Pinpoint the cell where the given text exists, returning its [x, y] midpoint coordinate. 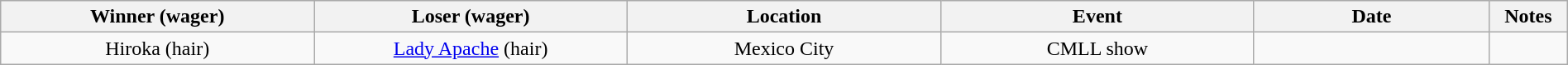
Winner (wager) [157, 17]
Loser (wager) [471, 17]
Hiroka (hair) [157, 48]
CMLL show [1097, 48]
Event [1097, 17]
Location [784, 17]
Date [1371, 17]
Mexico City [784, 48]
Notes [1528, 17]
Lady Apache (hair) [471, 48]
